For the text-containing cell, return its midpoint in [x, y] coordinate format. 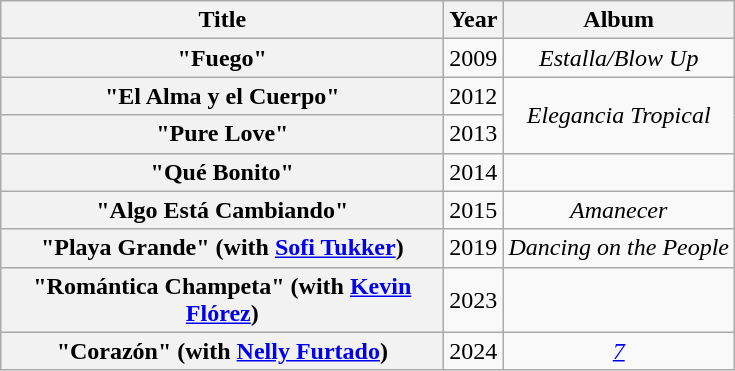
"Pure Love" [222, 134]
"Algo Está Cambiando" [222, 210]
Dancing on the People [619, 248]
"El Alma y el Cuerpo" [222, 96]
2014 [474, 172]
"Corazón" (with Nelly Furtado) [222, 351]
Elegancia Tropical [619, 115]
2019 [474, 248]
Estalla/Blow Up [619, 58]
"Romántica Champeta" (with Kevin Flórez) [222, 300]
Amanecer [619, 210]
2012 [474, 96]
Year [474, 20]
2009 [474, 58]
2024 [474, 351]
Title [222, 20]
2013 [474, 134]
"Playa Grande" (with Sofi Tukker) [222, 248]
7 [619, 351]
2023 [474, 300]
"Qué Bonito" [222, 172]
Album [619, 20]
"Fuego" [222, 58]
2015 [474, 210]
